Pinpoint the cell where the given text exists, returning its [X, Y] midpoint coordinate. 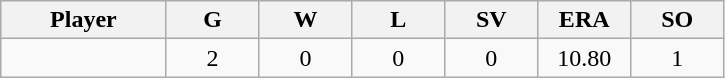
2 [212, 58]
1 [678, 58]
G [212, 20]
ERA [584, 20]
SO [678, 20]
SV [492, 20]
W [306, 20]
10.80 [584, 58]
Player [84, 20]
L [398, 20]
